Pinpoint the cell where the given text exists, returning its (x, y) midpoint coordinate. 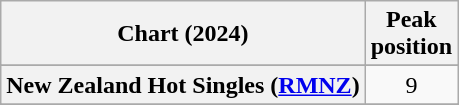
New Zealand Hot Singles (RMNZ) (183, 85)
9 (411, 85)
Chart (2024) (183, 34)
Peakposition (411, 34)
